Search for the cell housing the specified text and yield its (x, y) center coordinate. 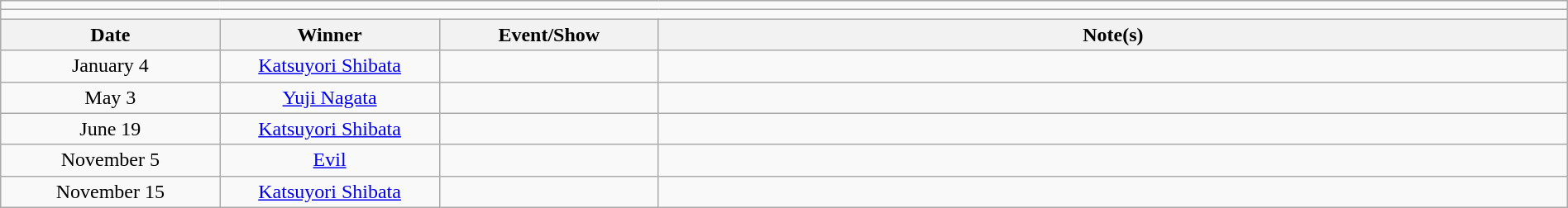
May 3 (111, 97)
Evil (329, 160)
Yuji Nagata (329, 97)
Note(s) (1113, 35)
Date (111, 35)
Event/Show (549, 35)
January 4 (111, 66)
June 19 (111, 129)
Winner (329, 35)
November 15 (111, 191)
November 5 (111, 160)
